Locate the cell with the specified text and output its (x, y) center coordinate. 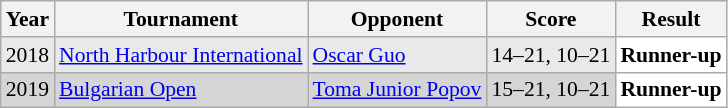
Oscar Guo (398, 55)
14–21, 10–21 (550, 55)
Opponent (398, 19)
Score (550, 19)
Toma Junior Popov (398, 90)
North Harbour International (181, 55)
15–21, 10–21 (550, 90)
Bulgarian Open (181, 90)
2019 (28, 90)
2018 (28, 55)
Year (28, 19)
Result (670, 19)
Tournament (181, 19)
